Capture the cell that displays the provided text and extract its (x, y) central coordinate. 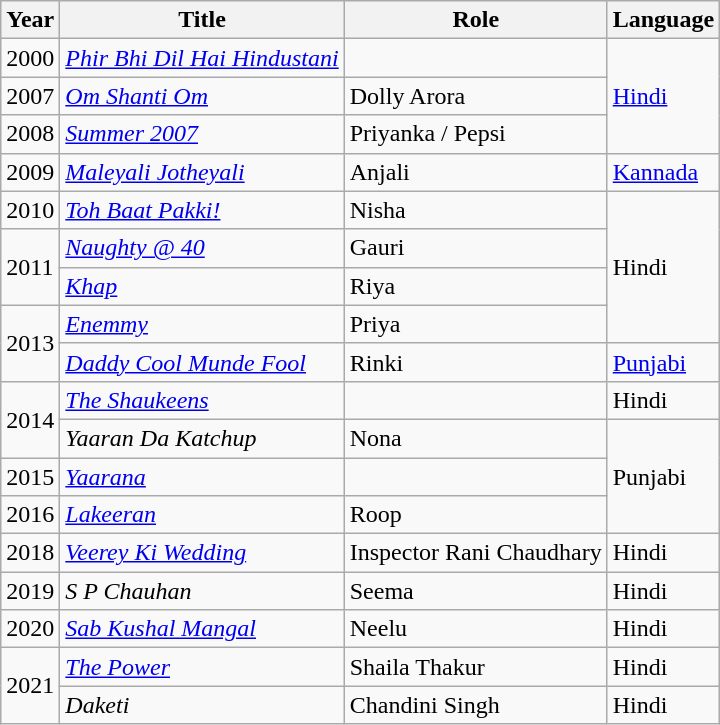
Title (202, 20)
Language (663, 20)
Gauri (476, 248)
Shaila Thakur (476, 667)
2014 (30, 419)
2020 (30, 629)
2018 (30, 553)
Yaaran Da Katchup (202, 438)
Khap (202, 286)
2013 (30, 343)
Role (476, 20)
S P Chauhan (202, 591)
Phir Bhi Dil Hai Hindustani (202, 58)
Chandini Singh (476, 705)
2011 (30, 267)
2021 (30, 686)
Roop (476, 515)
Daddy Cool Munde Fool (202, 362)
2000 (30, 58)
Neelu (476, 629)
Kannada (663, 172)
Seema (476, 591)
2016 (30, 515)
Lakeeran (202, 515)
Inspector Rani Chaudhary (476, 553)
Riya (476, 286)
Yaarana (202, 477)
Naughty @ 40 (202, 248)
Sab Kushal Mangal (202, 629)
2010 (30, 210)
2019 (30, 591)
Dolly Arora (476, 96)
2007 (30, 96)
The Shaukeens (202, 400)
The Power (202, 667)
2015 (30, 477)
Nisha (476, 210)
Year (30, 20)
2008 (30, 134)
Summer 2007 (202, 134)
2009 (30, 172)
Enemmy (202, 324)
Priyanka / Pepsi (476, 134)
Priya (476, 324)
Anjali (476, 172)
Rinki (476, 362)
Veerey Ki Wedding (202, 553)
Toh Baat Pakki! (202, 210)
Nona (476, 438)
Om Shanti Om (202, 96)
Daketi (202, 705)
Maleyali Jotheyali (202, 172)
